Locate the cell with the specified text and output its [x, y] center coordinate. 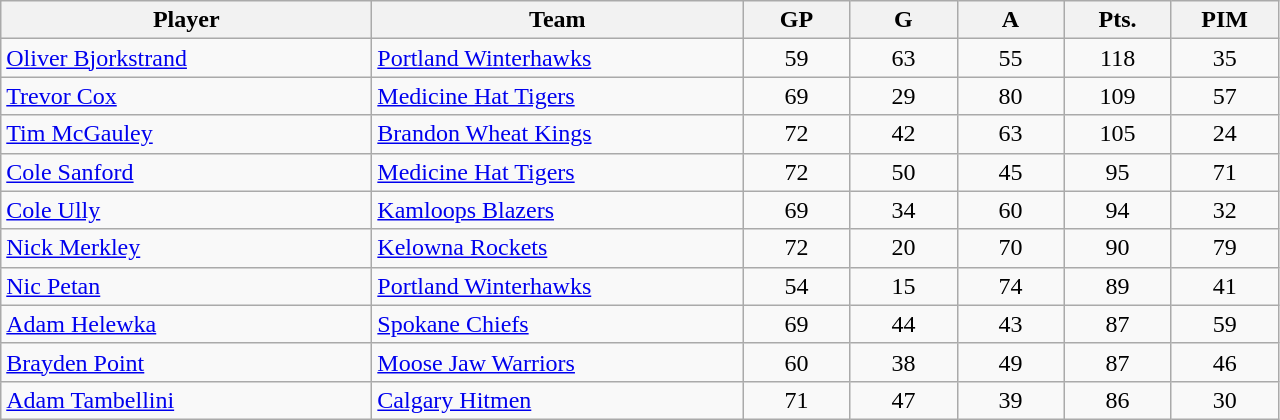
Brayden Point [186, 362]
105 [1118, 134]
34 [904, 210]
G [904, 20]
Moose Jaw Warriors [558, 362]
Tim McGauley [186, 134]
45 [1010, 172]
43 [1010, 324]
49 [1010, 362]
24 [1224, 134]
47 [904, 400]
79 [1224, 248]
Pts. [1118, 20]
42 [904, 134]
46 [1224, 362]
Nick Merkley [186, 248]
20 [904, 248]
50 [904, 172]
94 [1118, 210]
86 [1118, 400]
30 [1224, 400]
90 [1118, 248]
PIM [1224, 20]
70 [1010, 248]
Kamloops Blazers [558, 210]
Calgary Hitmen [558, 400]
41 [1224, 286]
38 [904, 362]
Kelowna Rockets [558, 248]
Player [186, 20]
57 [1224, 96]
Spokane Chiefs [558, 324]
Adam Helewka [186, 324]
54 [796, 286]
Nic Petan [186, 286]
Adam Tambellini [186, 400]
Cole Sanford [186, 172]
15 [904, 286]
A [1010, 20]
55 [1010, 58]
32 [1224, 210]
109 [1118, 96]
GP [796, 20]
74 [1010, 286]
39 [1010, 400]
95 [1118, 172]
Cole Ully [186, 210]
35 [1224, 58]
Oliver Bjorkstrand [186, 58]
118 [1118, 58]
Trevor Cox [186, 96]
29 [904, 96]
Team [558, 20]
Brandon Wheat Kings [558, 134]
89 [1118, 286]
80 [1010, 96]
44 [904, 324]
